Capture the cell that displays the provided text and extract its [X, Y] central coordinate. 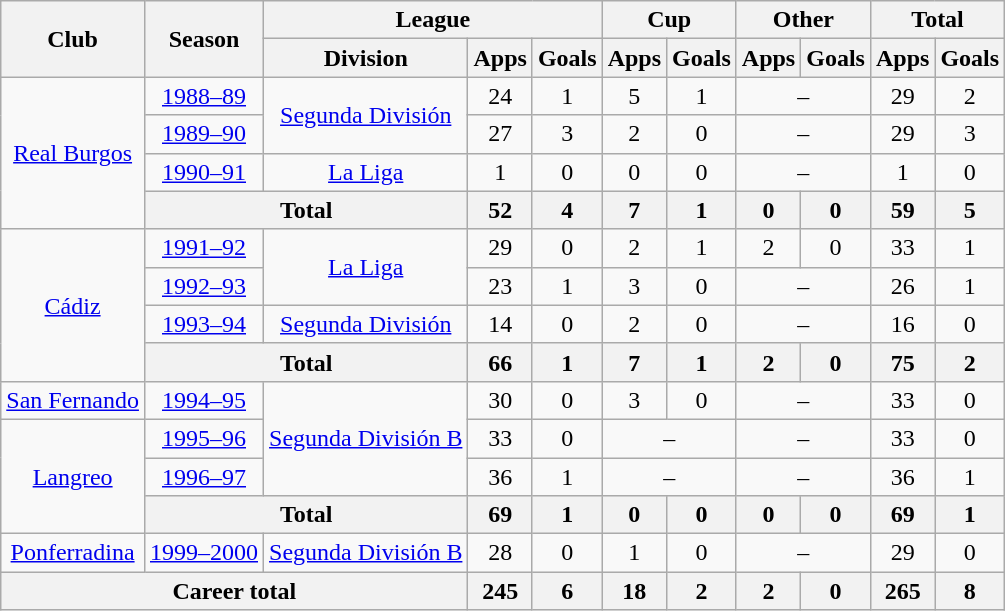
Langreo [73, 476]
1990–91 [204, 172]
Other [803, 20]
1994–95 [204, 400]
1999–2000 [204, 553]
23 [500, 286]
75 [902, 362]
8 [970, 591]
Real Burgos [73, 153]
14 [500, 324]
Cádiz [73, 305]
26 [902, 286]
Division [366, 58]
52 [500, 210]
59 [902, 210]
1992–93 [204, 286]
Ponferradina [73, 553]
1988–89 [204, 96]
245 [500, 591]
1995–96 [204, 438]
28 [500, 553]
Season [204, 39]
27 [500, 134]
Career total [234, 591]
30 [500, 400]
4 [567, 210]
Club [73, 39]
16 [902, 324]
1991–92 [204, 248]
1996–97 [204, 477]
6 [567, 591]
24 [500, 96]
265 [902, 591]
San Fernando [73, 400]
1989–90 [204, 134]
18 [634, 591]
1993–94 [204, 324]
Cup [669, 20]
League [434, 20]
66 [500, 362]
